Detect which cell encompasses the target text, then output its (x, y) center coordinate. 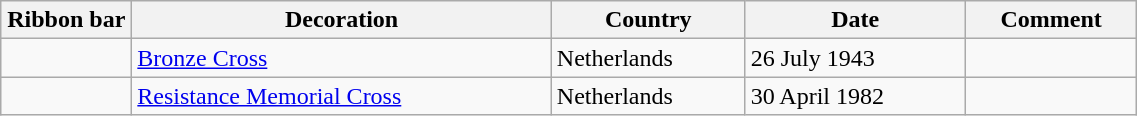
Date (855, 20)
Comment (1050, 20)
Decoration (342, 20)
Country (648, 20)
Ribbon bar (66, 20)
26 July 1943 (855, 58)
Bronze Cross (342, 58)
Resistance Memorial Cross (342, 96)
30 April 1982 (855, 96)
